Extract the (X, Y) coordinate from the center of the cell holding the provided text.  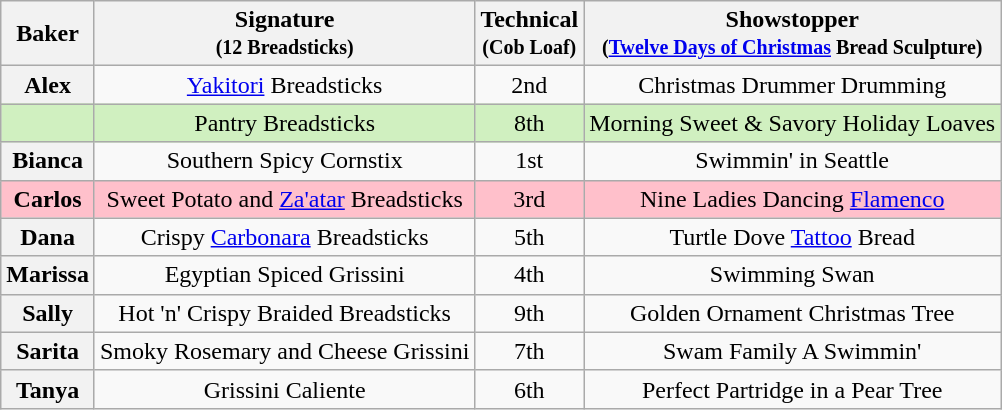
Perfect Partridge in a Pear Tree (792, 389)
Grissini Caliente (284, 389)
Golden Ornament Christmas Tree (792, 313)
Signature(12 Breadsticks) (284, 34)
Alex (48, 85)
Dana (48, 237)
Sweet Potato and Za'atar Breadsticks (284, 199)
Egyptian Spiced Grissini (284, 275)
Smoky Rosemary and Cheese Grissini (284, 351)
4th (530, 275)
2nd (530, 85)
Swimming Swan (792, 275)
Morning Sweet & Savory Holiday Loaves (792, 123)
Swam Family A Swimmin' (792, 351)
1st (530, 161)
Carlos (48, 199)
Christmas Drummer Drumming (792, 85)
3rd (530, 199)
Technical(Cob Loaf) (530, 34)
8th (530, 123)
Swimmin' in Seattle (792, 161)
6th (530, 389)
Southern Spicy Cornstix (284, 161)
Baker (48, 34)
Crispy Carbonara Breadsticks (284, 237)
Bianca (48, 161)
Nine Ladies Dancing Flamenco (792, 199)
5th (530, 237)
Tanya (48, 389)
Marissa (48, 275)
Pantry Breadsticks (284, 123)
7th (530, 351)
Sarita (48, 351)
Turtle Dove Tattoo Bread (792, 237)
Sally (48, 313)
9th (530, 313)
Hot 'n' Crispy Braided Breadsticks (284, 313)
Yakitori Breadsticks (284, 85)
Showstopper(Twelve Days of Christmas Bread Sculpture) (792, 34)
